For the text-containing cell, return its midpoint in [x, y] coordinate format. 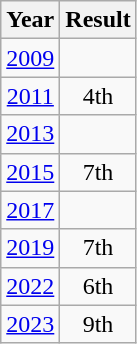
2013 [30, 134]
2019 [30, 248]
2023 [30, 324]
Result [98, 20]
6th [98, 286]
4th [98, 96]
2022 [30, 286]
2017 [30, 210]
2015 [30, 172]
2011 [30, 96]
Year [30, 20]
9th [98, 324]
2009 [30, 58]
